Provide the (X, Y) coordinate of the cell's center where the given text is located.  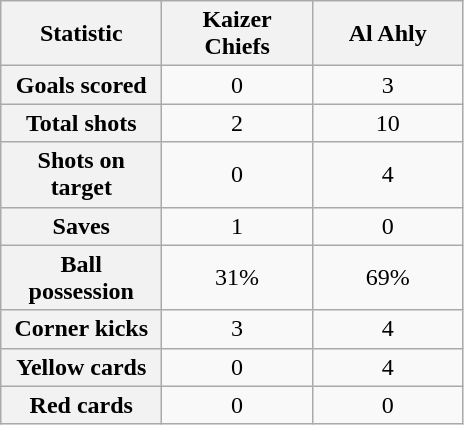
Statistic (82, 34)
Ball possession (82, 278)
Al Ahly (388, 34)
1 (238, 226)
69% (388, 278)
Kaizer Chiefs (238, 34)
2 (238, 123)
Red cards (82, 405)
Goals scored (82, 85)
31% (238, 278)
Saves (82, 226)
Shots on target (82, 174)
Corner kicks (82, 329)
Yellow cards (82, 367)
10 (388, 123)
Total shots (82, 123)
